Find where the given text appears and provide that cell's center as (X, Y) coordinate. 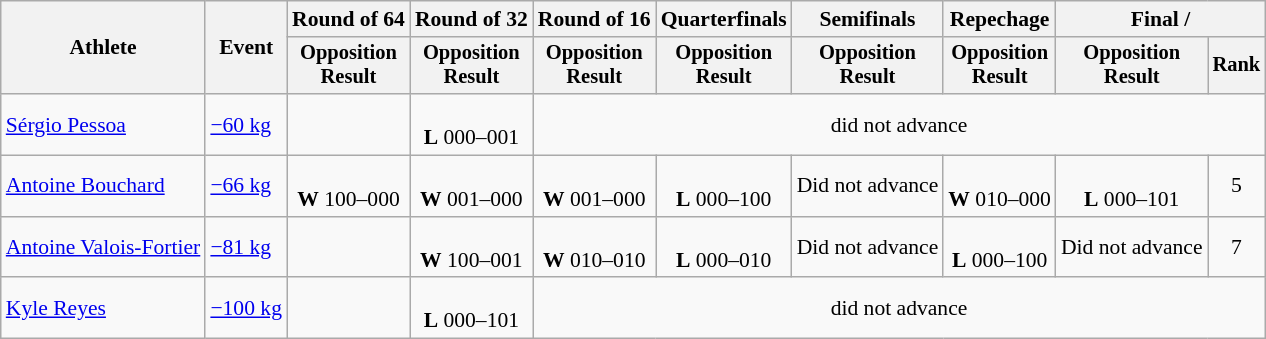
7 (1237, 248)
Event (246, 48)
W 010–010 (594, 248)
Sérgio Pessoa (104, 124)
Round of 16 (594, 19)
Round of 32 (472, 19)
Semifinals (868, 19)
5 (1237, 186)
Repechage (1000, 19)
−66 kg (246, 186)
L 000–001 (472, 124)
Kyle Reyes (104, 308)
Antoine Bouchard (104, 186)
Rank (1237, 66)
Antoine Valois-Fortier (104, 248)
Final / (1160, 19)
Quarterfinals (724, 19)
W 010–000 (1000, 186)
−60 kg (246, 124)
−81 kg (246, 248)
Round of 64 (348, 19)
L 000–010 (724, 248)
−100 kg (246, 308)
W 100–000 (348, 186)
W 100–001 (472, 248)
Athlete (104, 48)
